Find where the given text appears and provide that cell's center as [x, y] coordinate. 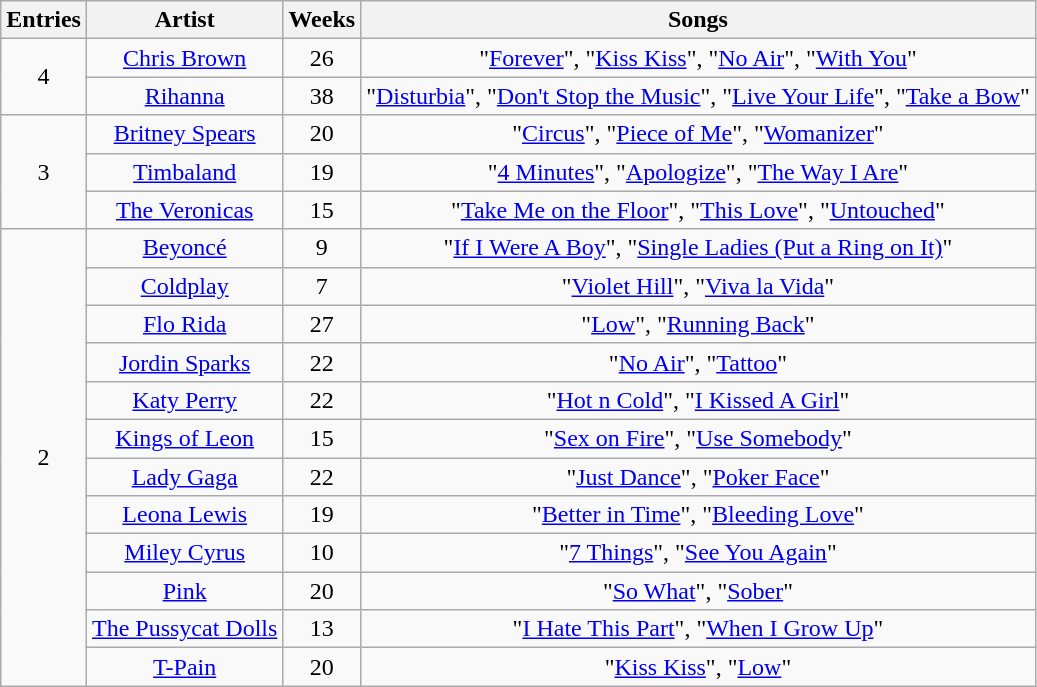
2 [44, 458]
"I Hate This Part", "When I Grow Up" [698, 629]
Britney Spears [184, 134]
Miley Cyrus [184, 553]
Pink [184, 591]
"4 Minutes", "Apologize", "The Way I Are" [698, 172]
Weeks [322, 20]
Songs [698, 20]
"So What", "Sober" [698, 591]
T-Pain [184, 667]
13 [322, 629]
"Circus", "Piece of Me", "Womanizer" [698, 134]
Flo Rida [184, 324]
Beyoncé [184, 248]
"Disturbia", "Don't Stop the Music", "Live Your Life", "Take a Bow" [698, 96]
Katy Perry [184, 400]
10 [322, 553]
Timbaland [184, 172]
"Hot n Cold", "I Kissed A Girl" [698, 400]
"Take Me on the Floor", "This Love", "Untouched" [698, 210]
Lady Gaga [184, 477]
"Forever", "Kiss Kiss", "No Air", "With You" [698, 58]
Kings of Leon [184, 438]
The Pussycat Dolls [184, 629]
7 [322, 286]
Chris Brown [184, 58]
"Low", "Running Back" [698, 324]
3 [44, 172]
Coldplay [184, 286]
38 [322, 96]
"Better in Time", "Bleeding Love" [698, 515]
"Violet Hill", "Viva la Vida" [698, 286]
26 [322, 58]
Leona Lewis [184, 515]
"If I Were A Boy", "Single Ladies (Put a Ring on It)" [698, 248]
"7 Things", "See You Again" [698, 553]
Rihanna [184, 96]
The Veronicas [184, 210]
9 [322, 248]
Jordin Sparks [184, 362]
27 [322, 324]
Entries [44, 20]
"No Air", "Tattoo" [698, 362]
"Kiss Kiss", "Low" [698, 667]
4 [44, 77]
Artist [184, 20]
"Just Dance", "Poker Face" [698, 477]
"Sex on Fire", "Use Somebody" [698, 438]
